Return the [x, y] coordinate for the center point of the cell that contains the specified text.  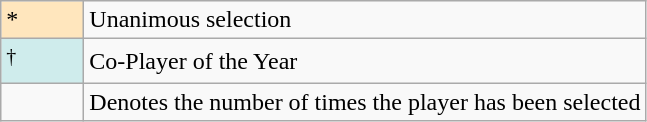
Co-Player of the Year [365, 62]
† [42, 62]
* [42, 20]
Denotes the number of times the player has been selected [365, 102]
Unanimous selection [365, 20]
